Search for the cell housing the specified text and yield its [x, y] center coordinate. 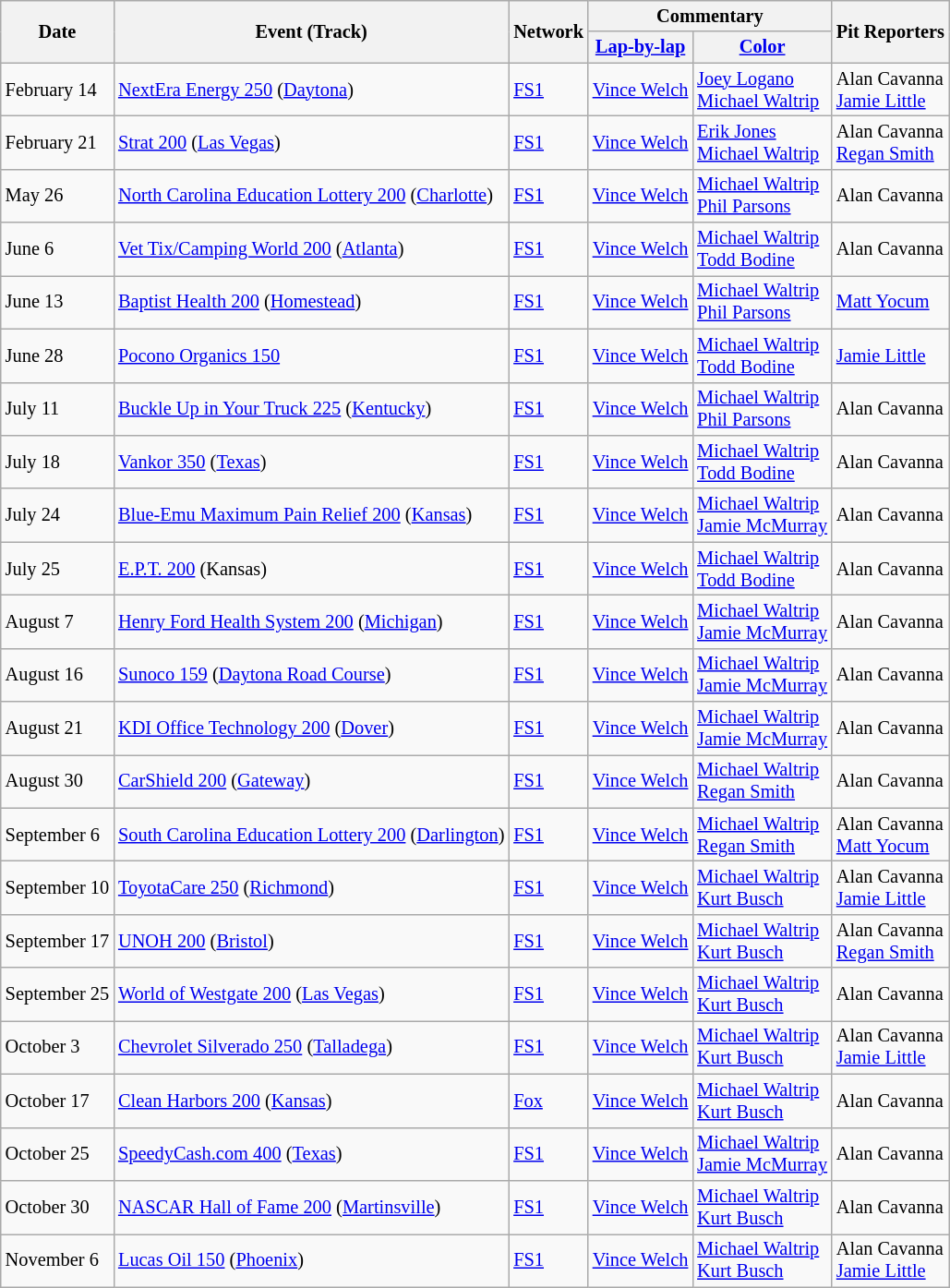
August 30 [57, 781]
UNOH 200 (Bristol) [311, 941]
May 26 [57, 196]
September 17 [57, 941]
NASCAR Hall of Fame 200 (Martinsville) [311, 1207]
August 21 [57, 728]
Lap-by-lap [641, 47]
NextEra Energy 250 (Daytona) [311, 90]
Pit Reporters [890, 31]
SpeedyCash.com 400 (Texas) [311, 1154]
Matt Yocum [890, 302]
Color [763, 47]
South Carolina Education Lottery 200 (Darlington) [311, 835]
World of Westgate 200 (Las Vegas) [311, 994]
Vet Tix/Camping World 200 (Atlanta) [311, 249]
August 7 [57, 621]
October 25 [57, 1154]
Jamie Little [890, 355]
February 14 [57, 90]
Erik JonesMichael Waltrip [763, 142]
Baptist Health 200 (Homestead) [311, 302]
August 16 [57, 675]
October 30 [57, 1207]
July 18 [57, 462]
Network [548, 31]
Event (Track) [311, 31]
June 28 [57, 355]
ToyotaCare 250 (Richmond) [311, 887]
Fox [548, 1101]
November 6 [57, 1260]
Alan CavannaMatt Yocum [890, 835]
E.P.T. 200 (Kansas) [311, 569]
Clean Harbors 200 (Kansas) [311, 1101]
June 13 [57, 302]
Commentary [710, 16]
Joey LoganoMichael Waltrip [763, 90]
Henry Ford Health System 200 (Michigan) [311, 621]
October 17 [57, 1101]
CarShield 200 (Gateway) [311, 781]
Blue-Emu Maximum Pain Relief 200 (Kansas) [311, 515]
September 25 [57, 994]
Pocono Organics 150 [311, 355]
October 3 [57, 1047]
Lucas Oil 150 (Phoenix) [311, 1260]
North Carolina Education Lottery 200 (Charlotte) [311, 196]
Chevrolet Silverado 250 (Talladega) [311, 1047]
June 6 [57, 249]
July 25 [57, 569]
Strat 200 (Las Vegas) [311, 142]
KDI Office Technology 200 (Dover) [311, 728]
September 6 [57, 835]
July 11 [57, 409]
Vankor 350 (Texas) [311, 462]
Date [57, 31]
Sunoco 159 (Daytona Road Course) [311, 675]
July 24 [57, 515]
September 10 [57, 887]
Buckle Up in Your Truck 225 (Kentucky) [311, 409]
February 21 [57, 142]
